Detect which cell encompasses the target text, then output its (X, Y) center coordinate. 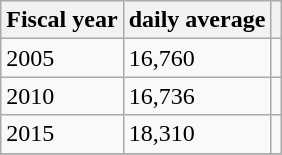
2010 (62, 96)
daily average (197, 20)
16,736 (197, 96)
16,760 (197, 58)
2005 (62, 58)
2015 (62, 134)
Fiscal year (62, 20)
18,310 (197, 134)
